Capture the cell that displays the provided text and extract its (x, y) central coordinate. 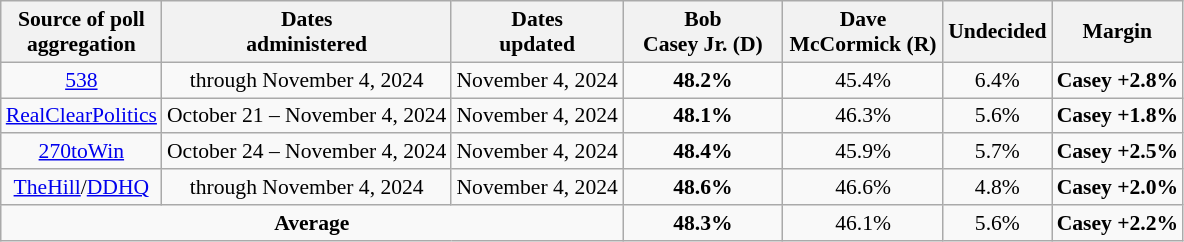
Casey +2.0% (1118, 187)
46.1% (863, 223)
46.6% (863, 187)
BobCasey Jr. (D) (703, 32)
TheHill/DDHQ (82, 187)
48.3% (703, 223)
Datesupdated (536, 32)
45.9% (863, 152)
Source of pollaggregation (82, 32)
Casey +2.2% (1118, 223)
Datesadministered (307, 32)
RealClearPolitics (82, 116)
48.2% (703, 80)
46.3% (863, 116)
48.1% (703, 116)
270toWin (82, 152)
6.4% (997, 80)
538 (82, 80)
5.7% (997, 152)
Undecided (997, 32)
DaveMcCormick (R) (863, 32)
Casey +2.8% (1118, 80)
48.6% (703, 187)
October 24 – November 4, 2024 (307, 152)
Margin (1118, 32)
October 21 – November 4, 2024 (307, 116)
Casey +2.5% (1118, 152)
45.4% (863, 80)
Casey +1.8% (1118, 116)
48.4% (703, 152)
Average (312, 223)
4.8% (997, 187)
